Pinpoint the cell where the given text exists, returning its [x, y] midpoint coordinate. 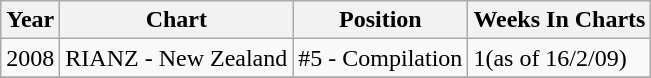
Year [30, 20]
RIANZ - New Zealand [176, 58]
1(as of 16/2/09) [560, 58]
2008 [30, 58]
#5 - Compilation [380, 58]
Position [380, 20]
Chart [176, 20]
Weeks In Charts [560, 20]
